Capture the cell that displays the provided text and extract its (X, Y) central coordinate. 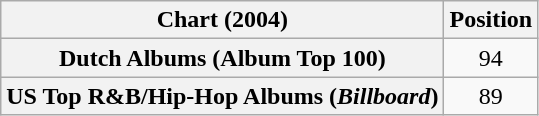
Dutch Albums (Album Top 100) (222, 58)
89 (491, 96)
Position (491, 20)
94 (491, 58)
Chart (2004) (222, 20)
US Top R&B/Hip-Hop Albums (Billboard) (222, 96)
